Return (x, y) of the center of cell containing provided text 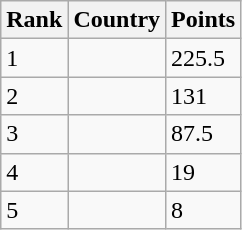
8 (204, 210)
131 (204, 96)
1 (34, 58)
19 (204, 172)
Country (117, 20)
Rank (34, 20)
225.5 (204, 58)
5 (34, 210)
Points (204, 20)
87.5 (204, 134)
4 (34, 172)
2 (34, 96)
3 (34, 134)
